Provide the [x, y] coordinate of the cell's center where the given text is located.  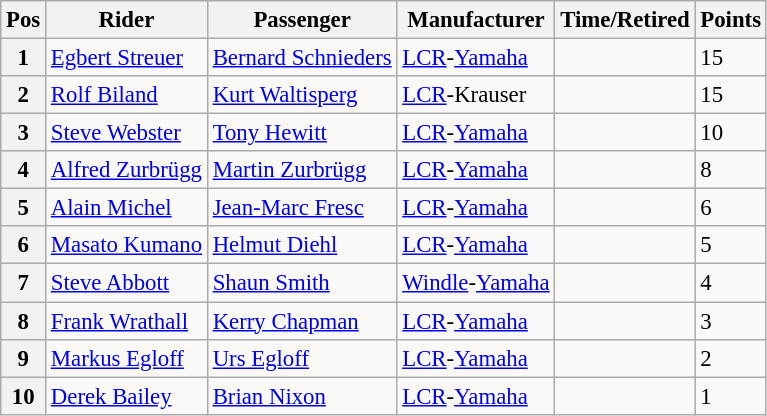
Jean-Marc Fresc [302, 208]
Steve Webster [127, 133]
Brian Nixon [302, 396]
Alfred Zurbrügg [127, 170]
Pos [24, 20]
Martin Zurbrügg [302, 170]
Shaun Smith [302, 283]
LCR-Krauser [476, 95]
Masato Kumano [127, 245]
Egbert Streuer [127, 58]
Points [730, 20]
Bernard Schnieders [302, 58]
7 [24, 283]
9 [24, 358]
Helmut Diehl [302, 245]
Windle-Yamaha [476, 283]
Derek Bailey [127, 396]
Urs Egloff [302, 358]
Kurt Waltisperg [302, 95]
Kerry Chapman [302, 321]
Steve Abbott [127, 283]
Tony Hewitt [302, 133]
Frank Wrathall [127, 321]
Rolf Biland [127, 95]
Manufacturer [476, 20]
Time/Retired [625, 20]
Passenger [302, 20]
Alain Michel [127, 208]
Markus Egloff [127, 358]
Rider [127, 20]
